Detect which cell encompasses the target text, then output its (X, Y) center coordinate. 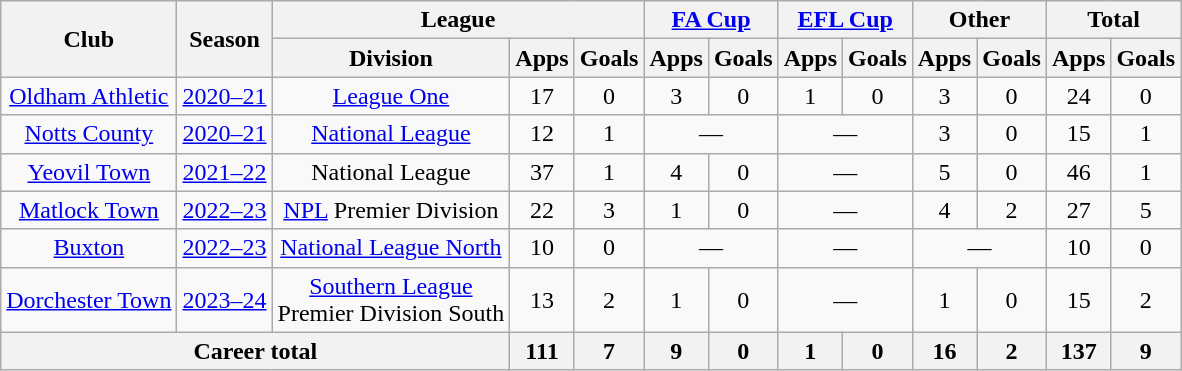
7 (609, 351)
27 (1078, 210)
37 (542, 172)
NPL Premier Division (391, 210)
Total (1113, 20)
22 (542, 210)
111 (542, 351)
Yeovil Town (89, 172)
2023–24 (224, 300)
137 (1078, 351)
Notts County (89, 134)
National League North (391, 248)
Career total (256, 351)
Other (979, 20)
16 (944, 351)
Oldham Athletic (89, 96)
FA Cup (711, 20)
2021–22 (224, 172)
League One (391, 96)
12 (542, 134)
46 (1078, 172)
13 (542, 300)
Club (89, 39)
EFL Cup (845, 20)
Dorchester Town (89, 300)
Season (224, 39)
Southern LeaguePremier Division South (391, 300)
24 (1078, 96)
17 (542, 96)
Division (391, 58)
Matlock Town (89, 210)
Buxton (89, 248)
League (458, 20)
